Return the (x, y) coordinate for the center point of the cell that contains the specified text.  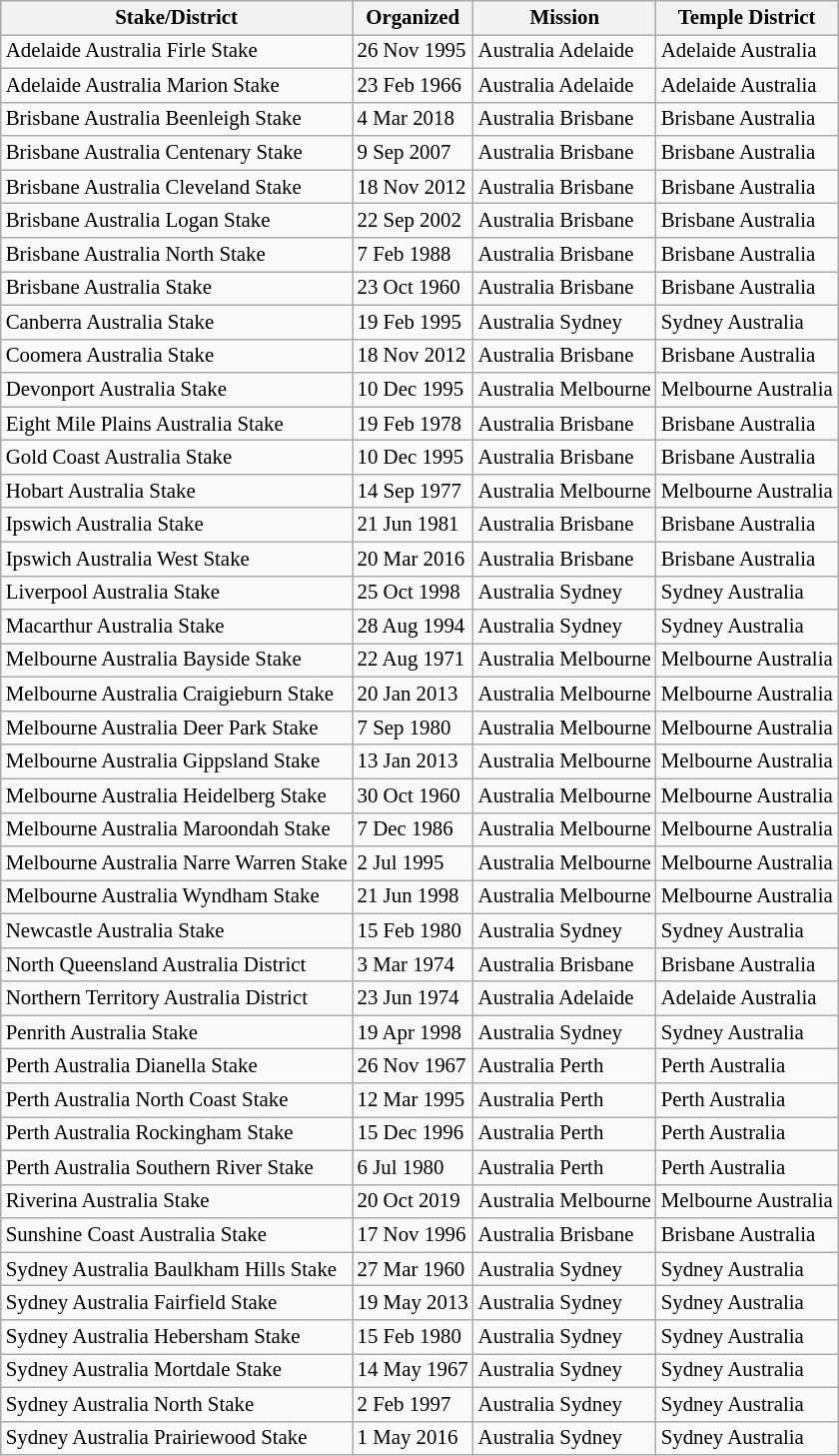
Sydney Australia Mortdale Stake (177, 1370)
7 Feb 1988 (414, 255)
23 Oct 1960 (414, 288)
Brisbane Australia Stake (177, 288)
Perth Australia Southern River Stake (177, 1167)
Sydney Australia Baulkham Hills Stake (177, 1269)
Brisbane Australia North Stake (177, 255)
Gold Coast Australia Stake (177, 458)
22 Aug 1971 (414, 661)
Mission (565, 18)
Ipswich Australia West Stake (177, 559)
22 Sep 2002 (414, 221)
Stake/District (177, 18)
Melbourne Australia Heidelberg Stake (177, 795)
Northern Territory Australia District (177, 998)
Devonport Australia Stake (177, 390)
27 Mar 1960 (414, 1269)
Melbourne Australia Wyndham Stake (177, 897)
19 May 2013 (414, 1303)
9 Sep 2007 (414, 153)
7 Dec 1986 (414, 829)
Eight Mile Plains Australia Stake (177, 424)
17 Nov 1996 (414, 1235)
25 Oct 1998 (414, 593)
13 Jan 2013 (414, 761)
Canberra Australia Stake (177, 322)
19 Feb 1995 (414, 322)
Melbourne Australia Deer Park Stake (177, 728)
21 Jun 1998 (414, 897)
28 Aug 1994 (414, 627)
Sydney Australia Hebersham Stake (177, 1337)
Brisbane Australia Centenary Stake (177, 153)
Liverpool Australia Stake (177, 593)
Sydney Australia North Stake (177, 1404)
Brisbane Australia Logan Stake (177, 221)
Coomera Australia Stake (177, 356)
Sunshine Coast Australia Stake (177, 1235)
Penrith Australia Stake (177, 1032)
Riverina Australia Stake (177, 1201)
Ipswich Australia Stake (177, 525)
26 Nov 1995 (414, 51)
Perth Australia Dianella Stake (177, 1066)
Melbourne Australia Craigieburn Stake (177, 695)
Macarthur Australia Stake (177, 627)
20 Oct 2019 (414, 1201)
2 Jul 1995 (414, 863)
4 Mar 2018 (414, 119)
Melbourne Australia Narre Warren Stake (177, 863)
Hobart Australia Stake (177, 491)
12 Mar 1995 (414, 1100)
30 Oct 1960 (414, 795)
Perth Australia North Coast Stake (177, 1100)
North Queensland Australia District (177, 964)
3 Mar 1974 (414, 964)
Brisbane Australia Cleveland Stake (177, 187)
19 Feb 1978 (414, 424)
Adelaide Australia Firle Stake (177, 51)
Sydney Australia Prairiewood Stake (177, 1438)
Melbourne Australia Bayside Stake (177, 661)
Brisbane Australia Beenleigh Stake (177, 119)
23 Jun 1974 (414, 998)
2 Feb 1997 (414, 1404)
Temple District (747, 18)
Melbourne Australia Gippsland Stake (177, 761)
14 Sep 1977 (414, 491)
Perth Australia Rockingham Stake (177, 1134)
23 Feb 1966 (414, 85)
6 Jul 1980 (414, 1167)
20 Jan 2013 (414, 695)
14 May 1967 (414, 1370)
Newcastle Australia Stake (177, 930)
1 May 2016 (414, 1438)
Melbourne Australia Maroondah Stake (177, 829)
Sydney Australia Fairfield Stake (177, 1303)
Adelaide Australia Marion Stake (177, 85)
15 Dec 1996 (414, 1134)
21 Jun 1981 (414, 525)
7 Sep 1980 (414, 728)
26 Nov 1967 (414, 1066)
19 Apr 1998 (414, 1032)
Organized (414, 18)
20 Mar 2016 (414, 559)
